Scan for the cell matching the given text and deliver its (X, Y) coordinate at center. 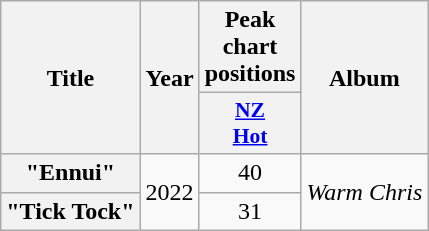
Warm Chris (364, 192)
Album (364, 78)
40 (250, 173)
2022 (170, 192)
"Ennui" (70, 173)
31 (250, 211)
Title (70, 78)
Peak chart positions (250, 47)
"Tick Tock" (70, 211)
Year (170, 78)
NZHot (250, 124)
